Search for the cell housing the specified text and yield its [X, Y] center coordinate. 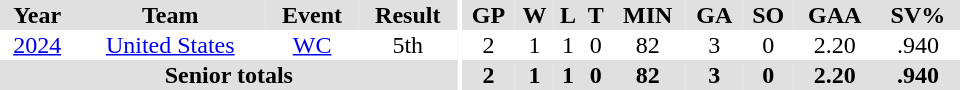
GAA [835, 15]
United States [170, 45]
Year [37, 15]
Result [408, 15]
Team [170, 15]
WC [312, 45]
L [568, 15]
T [596, 15]
MIN [648, 15]
2024 [37, 45]
GP [488, 15]
SO [768, 15]
GA [714, 15]
SV% [918, 15]
Senior totals [229, 75]
Event [312, 15]
5th [408, 45]
W [534, 15]
